Locate the cell with the specified text and output its [x, y] center coordinate. 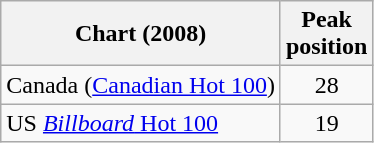
Chart (2008) [141, 34]
US Billboard Hot 100 [141, 123]
19 [326, 123]
28 [326, 85]
Peak position [326, 34]
Canada (Canadian Hot 100) [141, 85]
